Output the (X, Y) coordinate of the center of the cell containing the given text.  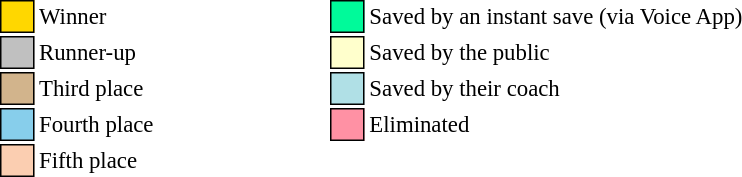
Runner-up (96, 52)
Third place (96, 88)
Winner (96, 16)
Fourth place (96, 124)
Fifth place (96, 160)
